Identify which cell holds the provided text, then report its [x, y] central coordinate. 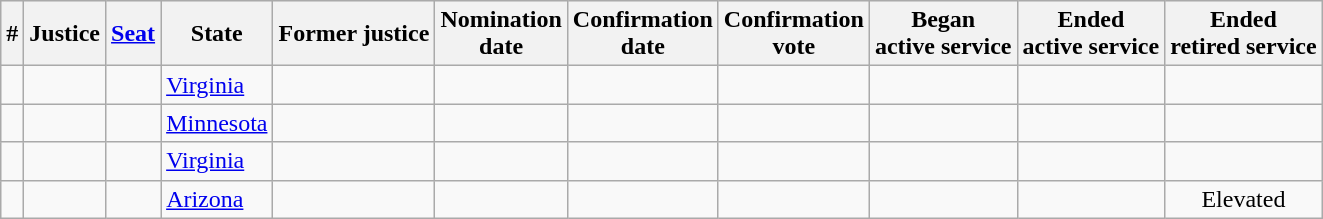
Elevated [1244, 199]
Endedactive service [1091, 34]
Confirmationvote [794, 34]
Justice [65, 34]
Endedretired service [1244, 34]
Seat [134, 34]
Arizona [217, 199]
State [217, 34]
Nominationdate [501, 34]
Confirmationdate [642, 34]
# [12, 34]
Minnesota [217, 123]
Former justice [354, 34]
Beganactive service [943, 34]
